Pinpoint the cell where the given text exists, returning its (X, Y) midpoint coordinate. 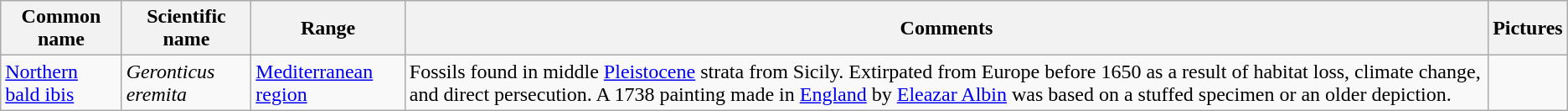
Pictures (1528, 29)
Comments (946, 29)
Mediterranean region (328, 82)
Geronticus eremita (186, 82)
Northern bald ibis (61, 82)
Scientific name (186, 29)
Range (328, 29)
Common name (61, 29)
